Capture the cell that displays the provided text and extract its [x, y] central coordinate. 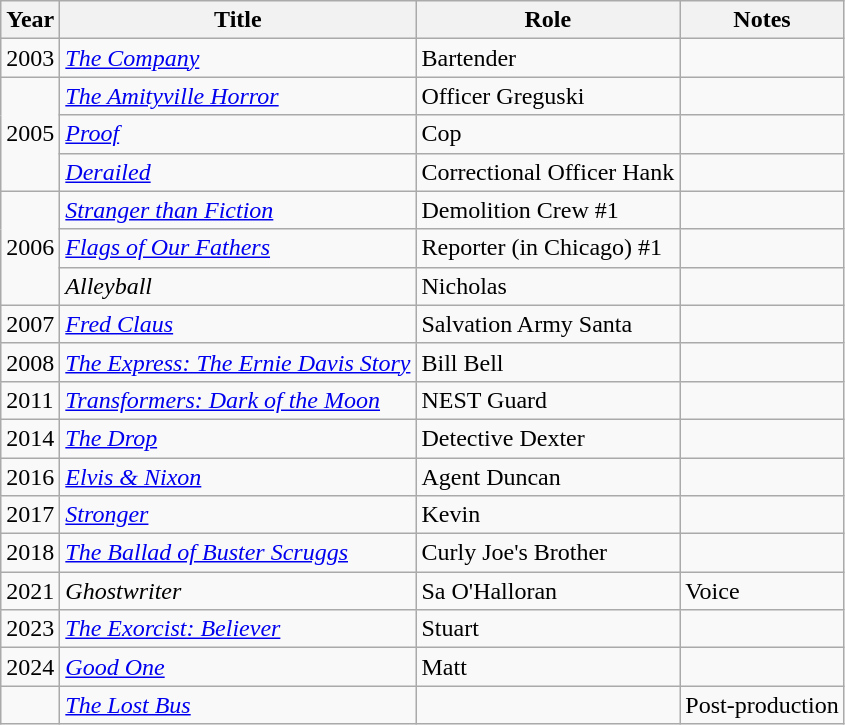
Role [548, 20]
Kevin [548, 515]
Title [238, 20]
2023 [30, 629]
Derailed [238, 172]
Voice [762, 591]
Alleyball [238, 286]
2018 [30, 553]
Proof [238, 134]
2005 [30, 134]
Flags of Our Fathers [238, 248]
Bill Bell [548, 362]
Agent Duncan [548, 477]
Salvation Army Santa [548, 324]
Officer Greguski [548, 96]
2006 [30, 248]
2007 [30, 324]
Stuart [548, 629]
Stronger [238, 515]
2011 [30, 400]
Detective Dexter [548, 438]
The Lost Bus [238, 705]
The Company [238, 58]
Bartender [548, 58]
Curly Joe's Brother [548, 553]
Post-production [762, 705]
Year [30, 20]
Good One [238, 667]
Reporter (in Chicago) #1 [548, 248]
Fred Claus [238, 324]
2021 [30, 591]
NEST Guard [548, 400]
2014 [30, 438]
2003 [30, 58]
Notes [762, 20]
Cop [548, 134]
The Ballad of Buster Scruggs [238, 553]
The Express: The Ernie Davis Story [238, 362]
Transformers: Dark of the Moon [238, 400]
Matt [548, 667]
2024 [30, 667]
2008 [30, 362]
Demolition Crew #1 [548, 210]
Sa O'Halloran [548, 591]
The Amityville Horror [238, 96]
Correctional Officer Hank [548, 172]
Stranger than Fiction [238, 210]
2016 [30, 477]
Elvis & Nixon [238, 477]
The Exorcist: Believer [238, 629]
Nicholas [548, 286]
Ghostwriter [238, 591]
2017 [30, 515]
The Drop [238, 438]
